From the cell containing the given text, extract its center point as [X, Y] coordinate. 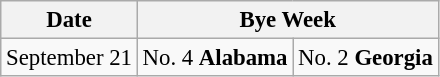
Bye Week [288, 20]
September 21 [69, 58]
Date [69, 20]
No. 4 Alabama [215, 58]
No. 2 Georgia [366, 58]
